Extract the (x, y) coordinate from the center of the cell holding the provided text.  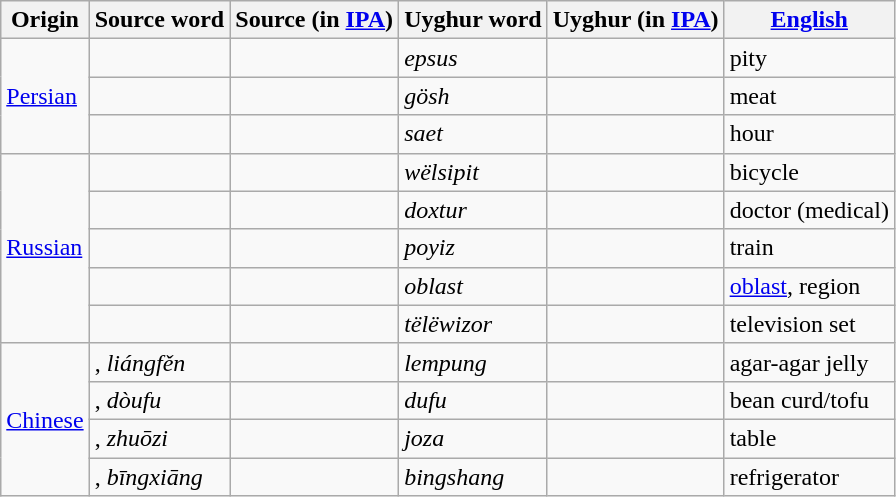
, zhuōzi (160, 438)
, bīngxiāng (160, 477)
meat (809, 96)
refrigerator (809, 477)
Uyghur (in IPA) (636, 20)
Chinese (45, 419)
epsus (474, 58)
saet (474, 134)
pity (809, 58)
Russian (45, 248)
wëlsipit (474, 172)
joza (474, 438)
dufu (474, 400)
, liángfěn (160, 362)
Source word (160, 20)
gösh (474, 96)
, dòufu (160, 400)
oblast, region (809, 286)
poyiz (474, 248)
lempung (474, 362)
English (809, 20)
bean curd/tofu (809, 400)
table (809, 438)
bicycle (809, 172)
tëlëwizor (474, 324)
train (809, 248)
Uyghur word (474, 20)
doxtur (474, 210)
Origin (45, 20)
oblast (474, 286)
bingshang (474, 477)
doctor (medical) (809, 210)
Source (in IPA) (314, 20)
television set (809, 324)
agar-agar jelly (809, 362)
hour (809, 134)
Persian (45, 96)
